Detect which cell encompasses the target text, then output its [x, y] center coordinate. 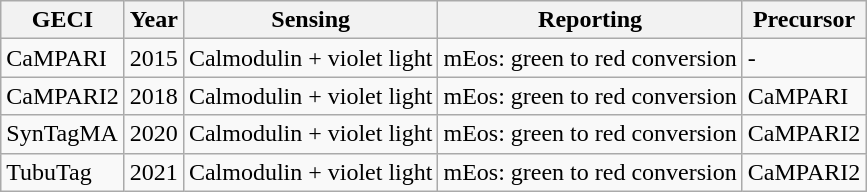
GECI [63, 20]
Precursor [804, 20]
- [804, 58]
2015 [154, 58]
2021 [154, 172]
Reporting [590, 20]
2020 [154, 134]
2018 [154, 96]
Sensing [310, 20]
Year [154, 20]
SynTagMA [63, 134]
TubuTag [63, 172]
